Provide the (X, Y) coordinate of the cell's center where the given text is located.  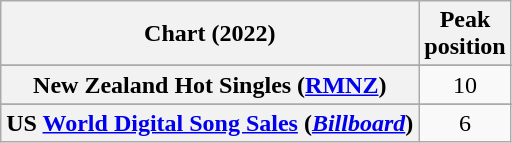
6 (465, 123)
US World Digital Song Sales (Billboard) (210, 123)
10 (465, 85)
Peakposition (465, 34)
New Zealand Hot Singles (RMNZ) (210, 85)
Chart (2022) (210, 34)
